Pinpoint the cell where the given text exists, returning its [X, Y] midpoint coordinate. 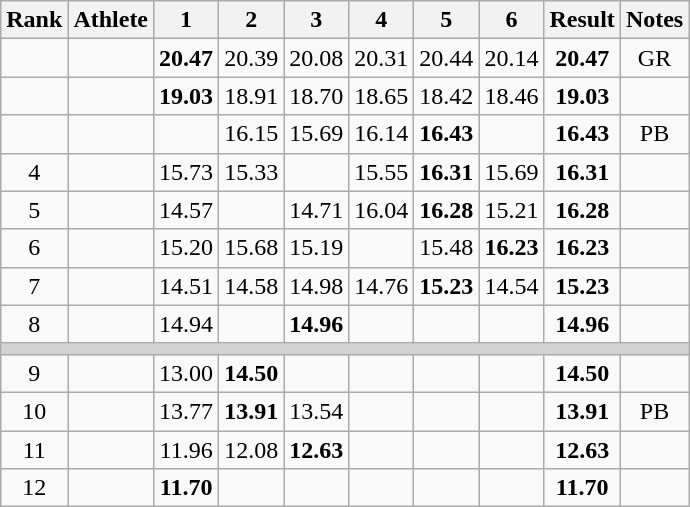
8 [34, 324]
Athlete [111, 20]
14.57 [186, 210]
12.08 [252, 449]
20.31 [382, 58]
16.14 [382, 134]
14.51 [186, 286]
1 [186, 20]
3 [316, 20]
15.20 [186, 248]
14.94 [186, 324]
Notes [654, 20]
13.77 [186, 411]
GR [654, 58]
14.58 [252, 286]
20.39 [252, 58]
20.14 [512, 58]
14.98 [316, 286]
16.04 [382, 210]
11 [34, 449]
12 [34, 488]
7 [34, 286]
Rank [34, 20]
15.68 [252, 248]
18.70 [316, 96]
15.55 [382, 172]
14.76 [382, 286]
14.71 [316, 210]
10 [34, 411]
15.33 [252, 172]
9 [34, 373]
18.42 [446, 96]
Result [582, 20]
20.08 [316, 58]
15.21 [512, 210]
18.46 [512, 96]
16.15 [252, 134]
14.54 [512, 286]
15.48 [446, 248]
15.73 [186, 172]
13.00 [186, 373]
2 [252, 20]
20.44 [446, 58]
13.54 [316, 411]
18.91 [252, 96]
15.19 [316, 248]
18.65 [382, 96]
11.96 [186, 449]
